Output the [X, Y] coordinate of the center of the cell containing the given text.  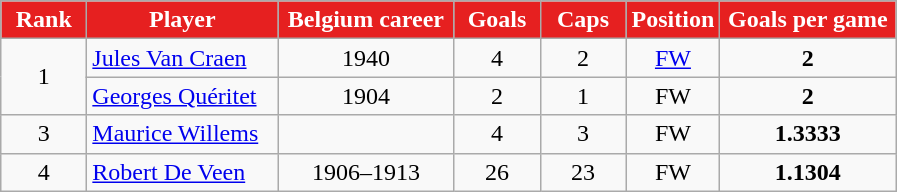
Jules Van Craen [182, 58]
Maurice Willems [182, 134]
Robert De Veen [182, 172]
Belgium career [366, 20]
1940 [366, 58]
1.3333 [808, 134]
Caps [583, 20]
23 [583, 172]
1.1304 [808, 172]
Georges Quéritet [182, 96]
26 [497, 172]
Rank [44, 20]
Goals [497, 20]
1904 [366, 96]
Position [673, 20]
1906–1913 [366, 172]
Player [182, 20]
Goals per game [808, 20]
